Detect which cell encompasses the target text, then output its (x, y) center coordinate. 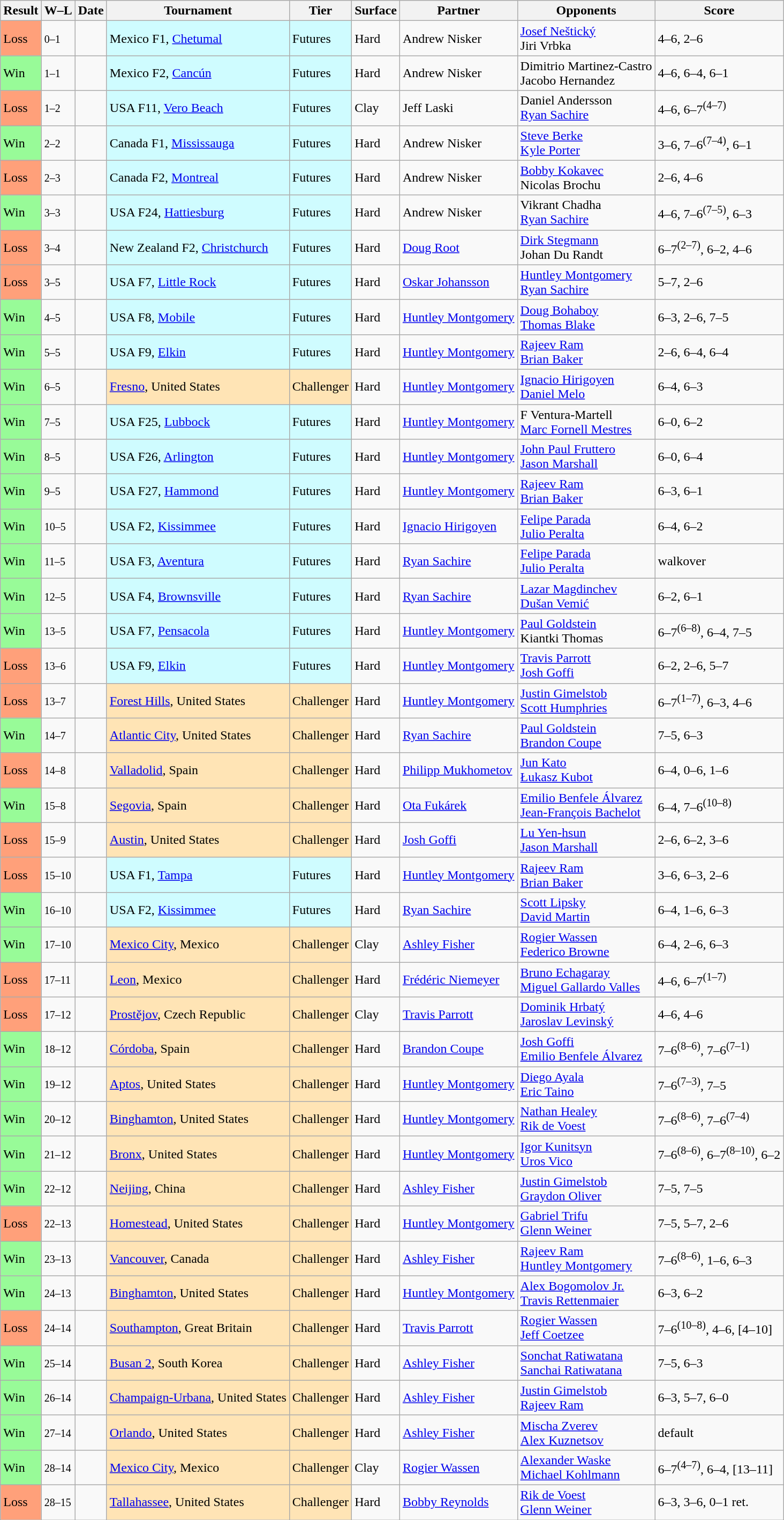
6–4, 6–3 (719, 387)
USA F27, Hammond (198, 492)
6–3, 5–7, 6–0 (719, 1397)
2–6, 6–4, 6–4 (719, 351)
Justin Gimelstob Graydon Oliver (586, 1188)
Diego Ayala Eric Taino (586, 1084)
27–14 (58, 1433)
4–6, 2–6 (719, 39)
Huntley Montgomery Ryan Sachire (586, 282)
Rogier Wassen (458, 1467)
9–5 (58, 492)
Ignacio Hirigoyen Daniel Melo (586, 387)
Ignacio Hirigoyen (458, 526)
John Paul Fruttero Jason Marshall (586, 456)
Doug Bohaboy Thomas Blake (586, 317)
Surface (376, 11)
6–4, 2–6, 6–3 (719, 944)
Sonchat Ratiwatana Sanchai Ratiwatana (586, 1363)
USA F8, Mobile (198, 317)
1–2 (58, 108)
6–7(1–7), 6–3, 4–6 (719, 701)
Mischa Zverev Alex Kuznetsov (586, 1433)
13–5 (58, 631)
Philipp Mukhometov (458, 770)
F Ventura-Martell Marc Fornell Mestres (586, 421)
USA F24, Hattiesburg (198, 212)
Score (719, 11)
24–13 (58, 1293)
Busan 2, South Korea (198, 1363)
4–5 (58, 317)
Doug Root (458, 248)
USA F3, Aventura (198, 561)
Dirk Stegmann Johan Du Randt (586, 248)
7–6(10–8), 4–6, [4–10] (719, 1328)
Alexander Waske Michael Kohlmann (586, 1467)
12–5 (58, 596)
Tallahassee, United States (198, 1502)
USA F26, Arlington (198, 456)
Paul Goldstein Brandon Coupe (586, 735)
Gabriel Trifu Glenn Weiner (586, 1224)
4–6, 4–6 (719, 1015)
Tournament (198, 11)
W–L (58, 11)
Lazar Magdinchev Dušan Vemić (586, 596)
28–15 (58, 1502)
Igor Kunitsyn Uros Vico (586, 1154)
Rik de Voest Glenn Weiner (586, 1502)
23–13 (58, 1258)
6–0, 6–2 (719, 421)
Lu Yen-hsun Jason Marshall (586, 840)
3–5 (58, 282)
Alex Bogomolov Jr. Travis Rettenmaier (586, 1293)
Southampton, Great Britain (198, 1328)
7–5, 7–5 (719, 1188)
7–5 (58, 421)
6–7(2–7), 6–2, 4–6 (719, 248)
6–4, 1–6, 6–3 (719, 910)
16–10 (58, 910)
Valladolid, Spain (198, 770)
7–6(8–6), 7–6(7–4) (719, 1119)
Forest Hills, United States (198, 701)
Atlantic City, United States (198, 735)
Travis Parrott Josh Goffi (586, 665)
Bobby Kokavec Nicolas Brochu (586, 178)
Champaign-Urbana, United States (198, 1397)
15–8 (58, 805)
1–1 (58, 73)
7–6(8–6), 6–7(8–10), 6–2 (719, 1154)
Canada F1, Mississauga (198, 143)
6–2, 6–1 (719, 596)
20–12 (58, 1119)
6–3, 3–6, 0–1 ret. (719, 1502)
Mexico F1, Chetumal (198, 39)
0–1 (58, 39)
8–5 (58, 456)
Vikrant Chadha Ryan Sachire (586, 212)
USA F7, Little Rock (198, 282)
26–14 (58, 1397)
Austin, United States (198, 840)
10–5 (58, 526)
3–6, 7–6(7–4), 6–1 (719, 143)
Scott Lipsky David Martin (586, 910)
USA F11, Vero Beach (198, 108)
19–12 (58, 1084)
6–3, 6–2 (719, 1293)
2–6, 6–2, 3–6 (719, 840)
6–3, 6–1 (719, 492)
17–10 (58, 944)
Partner (458, 11)
Josh Goffi Emilio Benfele Álvarez (586, 1049)
6–4, 0–6, 1–6 (719, 770)
Rogier Wassen Federico Browne (586, 944)
Prostějov, Czech Republic (198, 1015)
3–4 (58, 248)
18–12 (58, 1049)
Dimitrio Martinez-Castro Jacobo Hernandez (586, 73)
6–5 (58, 387)
22–12 (58, 1188)
Córdoba, Spain (198, 1049)
USA F4, Brownsville (198, 596)
Emilio Benfele Álvarez Jean-François Bachelot (586, 805)
6–2, 2–6, 5–7 (719, 665)
5–5 (58, 351)
Aptos, United States (198, 1084)
Date (91, 11)
Rajeev Ram Huntley Montgomery (586, 1258)
Opponents (586, 11)
Canada F2, Montreal (198, 178)
Nathan Healey Rik de Voest (586, 1119)
7–5, 5–7, 2–6 (719, 1224)
6–7(6–8), 6–4, 7–5 (719, 631)
USA F25, Lubbock (198, 421)
Justin Gimelstob Rajeev Ram (586, 1397)
Jeff Laski (458, 108)
Josh Goffi (458, 840)
Bobby Reynolds (458, 1502)
Daniel Andersson Ryan Sachire (586, 108)
Brandon Coupe (458, 1049)
Josef Neštický Jiri Vrbka (586, 39)
default (719, 1433)
17–11 (58, 979)
Fresno, United States (198, 387)
4–6, 6–4, 6–1 (719, 73)
28–14 (58, 1467)
2–2 (58, 143)
21–12 (58, 1154)
6–4, 7–6(10–8) (719, 805)
13–7 (58, 701)
14–7 (58, 735)
Mexico F2, Cancún (198, 73)
Leon, Mexico (198, 979)
Paul Goldstein Kiantki Thomas (586, 631)
13–6 (58, 665)
5–7, 2–6 (719, 282)
17–12 (58, 1015)
Justin Gimelstob Scott Humphries (586, 701)
USA F1, Tampa (198, 874)
USA F7, Pensacola (198, 631)
14–8 (58, 770)
Bronx, United States (198, 1154)
6–7(4–7), 6–4, [13–11] (719, 1467)
7–6(7–3), 7–5 (719, 1084)
Jun Kato Łukasz Kubot (586, 770)
4–6, 6–7(4–7) (719, 108)
Result (21, 11)
15–9 (58, 840)
6–3, 2–6, 7–5 (719, 317)
Bruno Echagaray Miguel Gallardo Valles (586, 979)
7–6(8–6), 1–6, 6–3 (719, 1258)
New Zealand F2, Christchurch (198, 248)
2–6, 4–6 (719, 178)
Tier (320, 11)
4–6, 7–6(7–5), 6–3 (719, 212)
3–6, 6–3, 2–6 (719, 874)
4–6, 6–7(1–7) (719, 979)
Neijing, China (198, 1188)
Homestead, United States (198, 1224)
6–4, 6–2 (719, 526)
Orlando, United States (198, 1433)
22–13 (58, 1224)
Oskar Johansson (458, 282)
Dominik Hrbatý Jaroslav Levinský (586, 1015)
7–6(8–6), 7–6(7–1) (719, 1049)
3–3 (58, 212)
Vancouver, Canada (198, 1258)
15–10 (58, 874)
Segovia, Spain (198, 805)
Ota Fukárek (458, 805)
walkover (719, 561)
24–14 (58, 1328)
6–0, 6–4 (719, 456)
Rogier Wassen Jeff Coetzee (586, 1328)
Steve Berke Kyle Porter (586, 143)
Frédéric Niemeyer (458, 979)
2–3 (58, 178)
11–5 (58, 561)
25–14 (58, 1363)
